Return the [x, y] coordinate for the center point of the cell that contains the specified text.  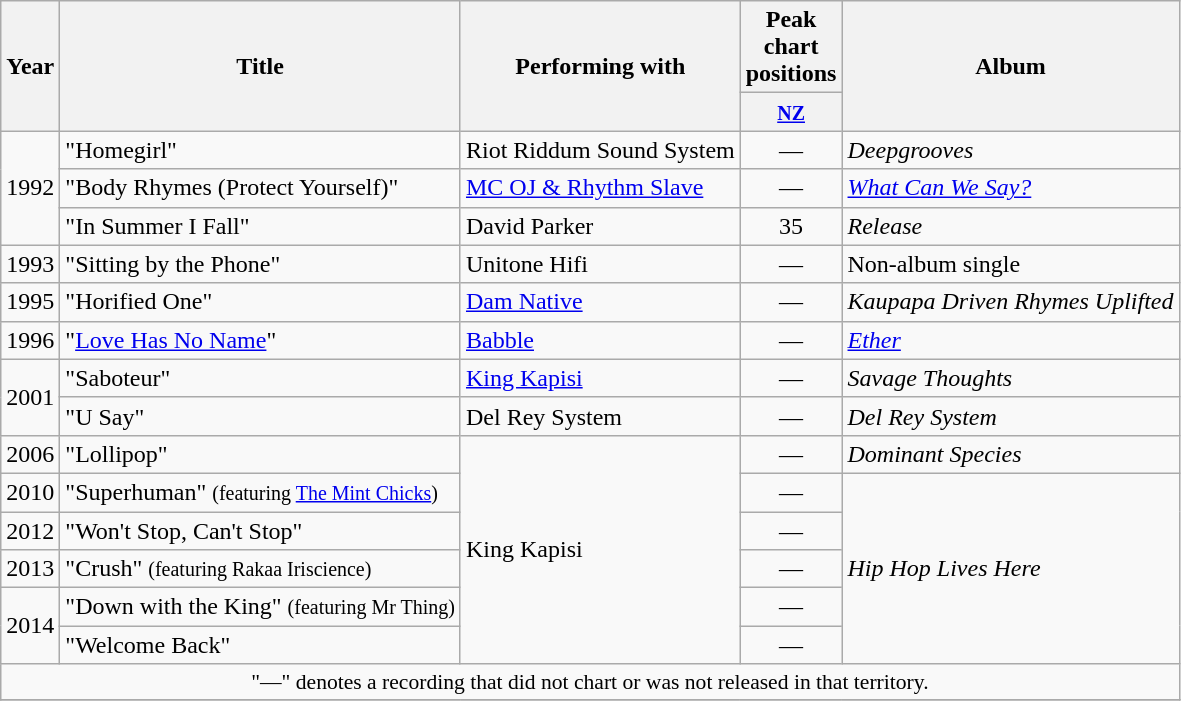
Ether [1010, 340]
Savage Thoughts [1010, 378]
Hip Hop Lives Here [1010, 568]
1995 [30, 302]
Riot Riddum Sound System [600, 150]
"Homegirl" [260, 150]
1992 [30, 188]
2001 [30, 397]
35 [791, 226]
"In Summer I Fall" [260, 226]
Year [30, 66]
"Won't Stop, Can't Stop" [260, 531]
1993 [30, 264]
"U Say" [260, 416]
Peak chart positions [791, 47]
Deepgrooves [1010, 150]
Kaupapa Driven Rhymes Uplifted [1010, 302]
MC OJ & Rhythm Slave [600, 188]
"Down with the King" (featuring Mr Thing) [260, 607]
"—" denotes a recording that did not chart or was not released in that territory. [590, 682]
"Body Rhymes (Protect Yourself)" [260, 188]
"Superhuman" (featuring The Mint Chicks) [260, 492]
"Love Has No Name" [260, 340]
2010 [30, 492]
Performing with [600, 66]
2014 [30, 626]
Babble [600, 340]
Album [1010, 66]
1996 [30, 340]
"Welcome Back" [260, 645]
Release [1010, 226]
David Parker [600, 226]
Title [260, 66]
"Horified One" [260, 302]
"Crush" (featuring Rakaa Iriscience) [260, 569]
NZ [791, 112]
Non-album single [1010, 264]
"Sitting by the Phone" [260, 264]
Unitone Hifi [600, 264]
Dam Native [600, 302]
"Lollipop" [260, 454]
What Can We Say? [1010, 188]
2012 [30, 531]
"Saboteur" [260, 378]
2013 [30, 569]
2006 [30, 454]
Dominant Species [1010, 454]
